Provide the (X, Y) coordinate of the cell's center where the given text is located.  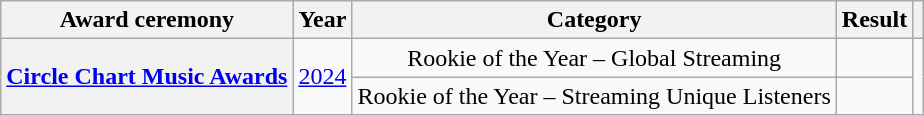
2024 (322, 77)
Rookie of the Year – Global Streaming (594, 58)
Year (322, 20)
Circle Chart Music Awards (147, 77)
Result (874, 20)
Rookie of the Year – Streaming Unique Listeners (594, 96)
Award ceremony (147, 20)
Category (594, 20)
